Extract the [X, Y] coordinate from the center of the cell holding the provided text.  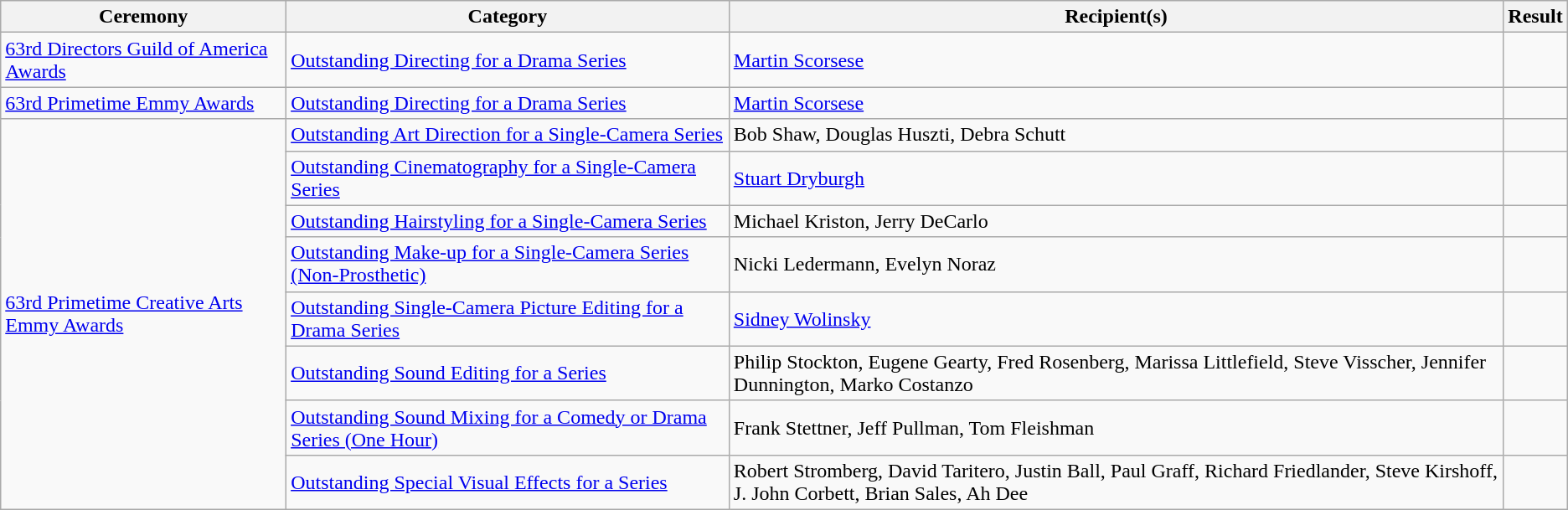
Outstanding Sound Editing for a Series [508, 373]
Philip Stockton, Eugene Gearty, Fred Rosenberg, Marissa Littlefield, Steve Visscher, Jennifer Dunnington, Marko Costanzo [1116, 373]
Robert Stromberg, David Taritero, Justin Ball, Paul Graff, Richard Friedlander, Steve Kirshoff, J. John Corbett, Brian Sales, Ah Dee [1116, 482]
Outstanding Art Direction for a Single-Camera Series [508, 135]
Outstanding Sound Mixing for a Comedy or Drama Series (One Hour) [508, 427]
Result [1535, 17]
Ceremony [144, 17]
Category [508, 17]
Outstanding Single-Camera Picture Editing for a Drama Series [508, 318]
Sidney Wolinsky [1116, 318]
Outstanding Make-up for a Single-Camera Series (Non-Prosthetic) [508, 265]
Outstanding Cinematography for a Single-Camera Series [508, 178]
Stuart Dryburgh [1116, 178]
63rd Primetime Creative Arts Emmy Awards [144, 314]
63rd Primetime Emmy Awards [144, 103]
Recipient(s) [1116, 17]
Outstanding Hairstyling for a Single-Camera Series [508, 221]
Bob Shaw, Douglas Huszti, Debra Schutt [1116, 135]
Nicki Ledermann, Evelyn Noraz [1116, 265]
Michael Kriston, Jerry DeCarlo [1116, 221]
Outstanding Special Visual Effects for a Series [508, 482]
63rd Directors Guild of America Awards [144, 60]
Frank Stettner, Jeff Pullman, Tom Fleishman [1116, 427]
